Determine the [x, y] coordinate at the center of the cell enclosing the given text.  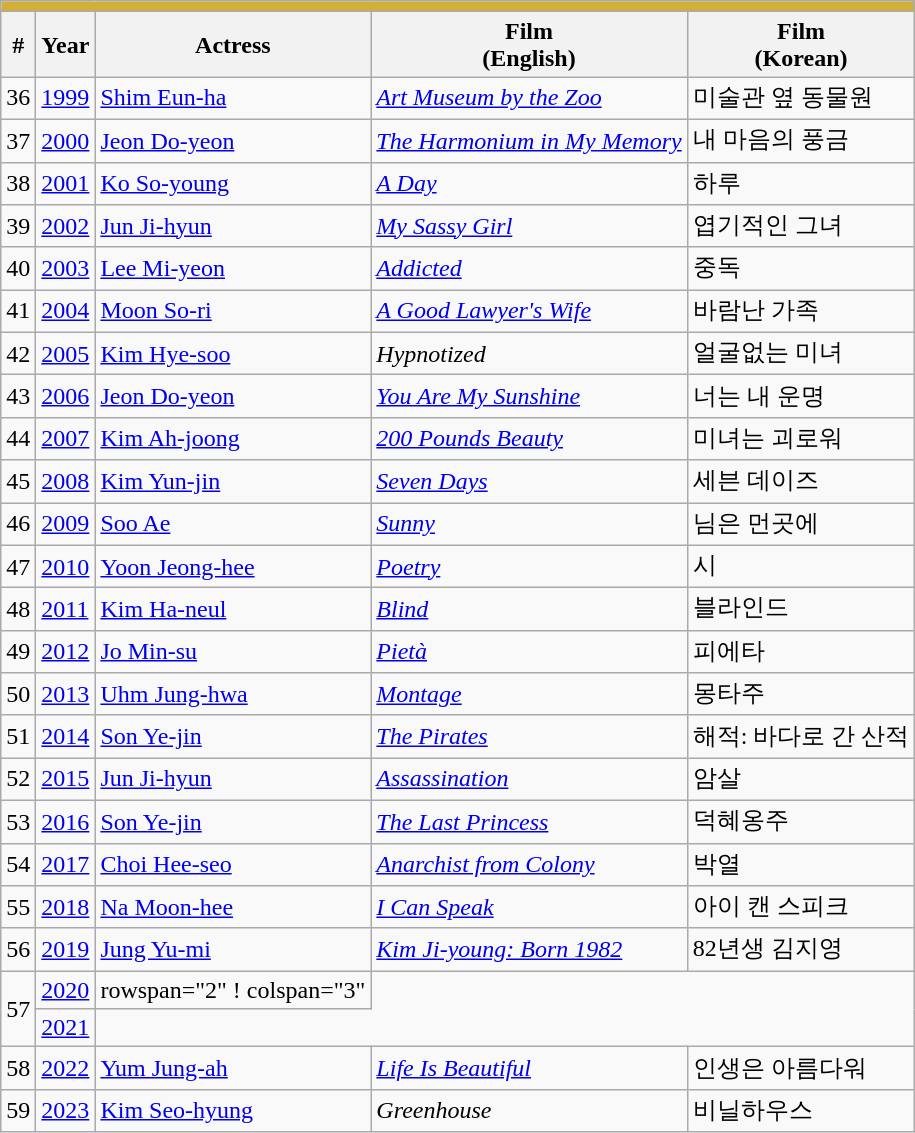
42 [18, 354]
2004 [66, 312]
Choi Hee-seo [233, 864]
2023 [66, 1110]
Hypnotized [529, 354]
Kim Ha-neul [233, 610]
하루 [801, 184]
2008 [66, 482]
55 [18, 908]
Moon So-ri [233, 312]
Na Moon-hee [233, 908]
인생은 아름다워 [801, 1068]
A Day [529, 184]
The Harmonium in My Memory [529, 140]
52 [18, 780]
2022 [66, 1068]
The Last Princess [529, 822]
58 [18, 1068]
비닐하우스 [801, 1110]
얼굴없는 미녀 [801, 354]
Jung Yu-mi [233, 950]
2019 [66, 950]
51 [18, 736]
Seven Days [529, 482]
2017 [66, 864]
I Can Speak [529, 908]
Kim Seo-hyung [233, 1110]
54 [18, 864]
너는 내 운명 [801, 396]
Anarchist from Colony [529, 864]
2021 [66, 1028]
중독 [801, 268]
A Good Lawyer's Wife [529, 312]
53 [18, 822]
45 [18, 482]
2013 [66, 694]
Yoon Jeong-hee [233, 566]
40 [18, 268]
2012 [66, 652]
2015 [66, 780]
Addicted [529, 268]
56 [18, 950]
2011 [66, 610]
2002 [66, 226]
피에타 [801, 652]
Soo Ae [233, 524]
Year [66, 44]
50 [18, 694]
82년생 김지영 [801, 950]
Yum Jung-ah [233, 1068]
rowspan="2" ! colspan="3" [233, 990]
2014 [66, 736]
Greenhouse [529, 1110]
The Pirates [529, 736]
Ko So-young [233, 184]
아이 캔 스피크 [801, 908]
2009 [66, 524]
Life Is Beautiful [529, 1068]
Lee Mi-yeon [233, 268]
미술관 옆 동물원 [801, 98]
덕혜옹주 [801, 822]
2016 [66, 822]
Assassination [529, 780]
Poetry [529, 566]
2006 [66, 396]
Film(English) [529, 44]
2010 [66, 566]
박열 [801, 864]
43 [18, 396]
내 마음의 풍금 [801, 140]
Shim Eun-ha [233, 98]
시 [801, 566]
Jo Min-su [233, 652]
블라인드 [801, 610]
미녀는 괴로워 [801, 438]
You Are My Sunshine [529, 396]
엽기적인 그녀 [801, 226]
Kim Yun-jin [233, 482]
38 [18, 184]
2020 [66, 990]
2005 [66, 354]
Kim Ji-young: Born 1982 [529, 950]
Sunny [529, 524]
Montage [529, 694]
57 [18, 1009]
My Sassy Girl [529, 226]
Blind [529, 610]
Kim Ah-joong [233, 438]
2003 [66, 268]
39 [18, 226]
2018 [66, 908]
암살 [801, 780]
Pietà [529, 652]
바람난 가족 [801, 312]
59 [18, 1110]
몽타주 [801, 694]
해적: 바다로 간 산적 [801, 736]
41 [18, 312]
36 [18, 98]
2001 [66, 184]
Art Museum by the Zoo [529, 98]
# [18, 44]
Film(Korean) [801, 44]
37 [18, 140]
Uhm Jung-hwa [233, 694]
Actress [233, 44]
Kim Hye-soo [233, 354]
2000 [66, 140]
48 [18, 610]
44 [18, 438]
2007 [66, 438]
1999 [66, 98]
님은 먼곳에 [801, 524]
200 Pounds Beauty [529, 438]
세븐 데이즈 [801, 482]
49 [18, 652]
47 [18, 566]
46 [18, 524]
